Provide the (X, Y) coordinate of the cell's center where the given text is located.  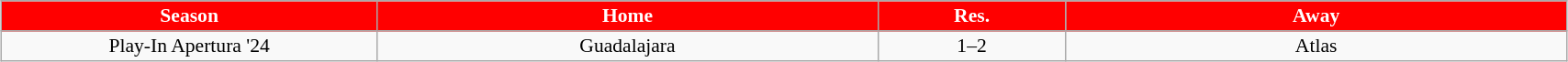
1–2 (971, 46)
Home (628, 16)
Away (1316, 16)
Guadalajara (628, 46)
Atlas (1316, 46)
Play-In Apertura '24 (189, 46)
Res. (971, 16)
Season (189, 16)
